Capture the cell that displays the provided text and extract its (x, y) central coordinate. 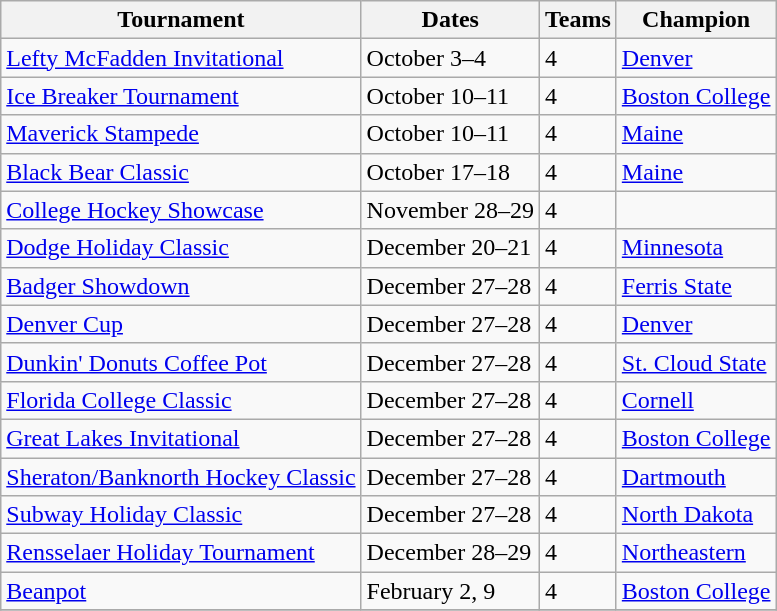
Lefty McFadden Invitational (181, 58)
October 17–18 (450, 172)
North Dakota (696, 515)
Teams (578, 20)
Ice Breaker Tournament (181, 96)
Denver Cup (181, 324)
Maverick Stampede (181, 134)
Rensselaer Holiday Tournament (181, 553)
October 3–4 (450, 58)
College Hockey Showcase (181, 210)
February 2, 9 (450, 591)
Cornell (696, 400)
Dunkin' Donuts Coffee Pot (181, 362)
Subway Holiday Classic (181, 515)
Great Lakes Invitational (181, 438)
St. Cloud State (696, 362)
Beanpot (181, 591)
November 28–29 (450, 210)
Dates (450, 20)
Ferris State (696, 286)
Sheraton/Banknorth Hockey Classic (181, 477)
Black Bear Classic (181, 172)
Florida College Classic (181, 400)
Badger Showdown (181, 286)
Minnesota (696, 248)
December 28–29 (450, 553)
Champion (696, 20)
Dodge Holiday Classic (181, 248)
Dartmouth (696, 477)
December 20–21 (450, 248)
Tournament (181, 20)
Northeastern (696, 553)
